Scan for the cell matching the given text and deliver its [X, Y] coordinate at center. 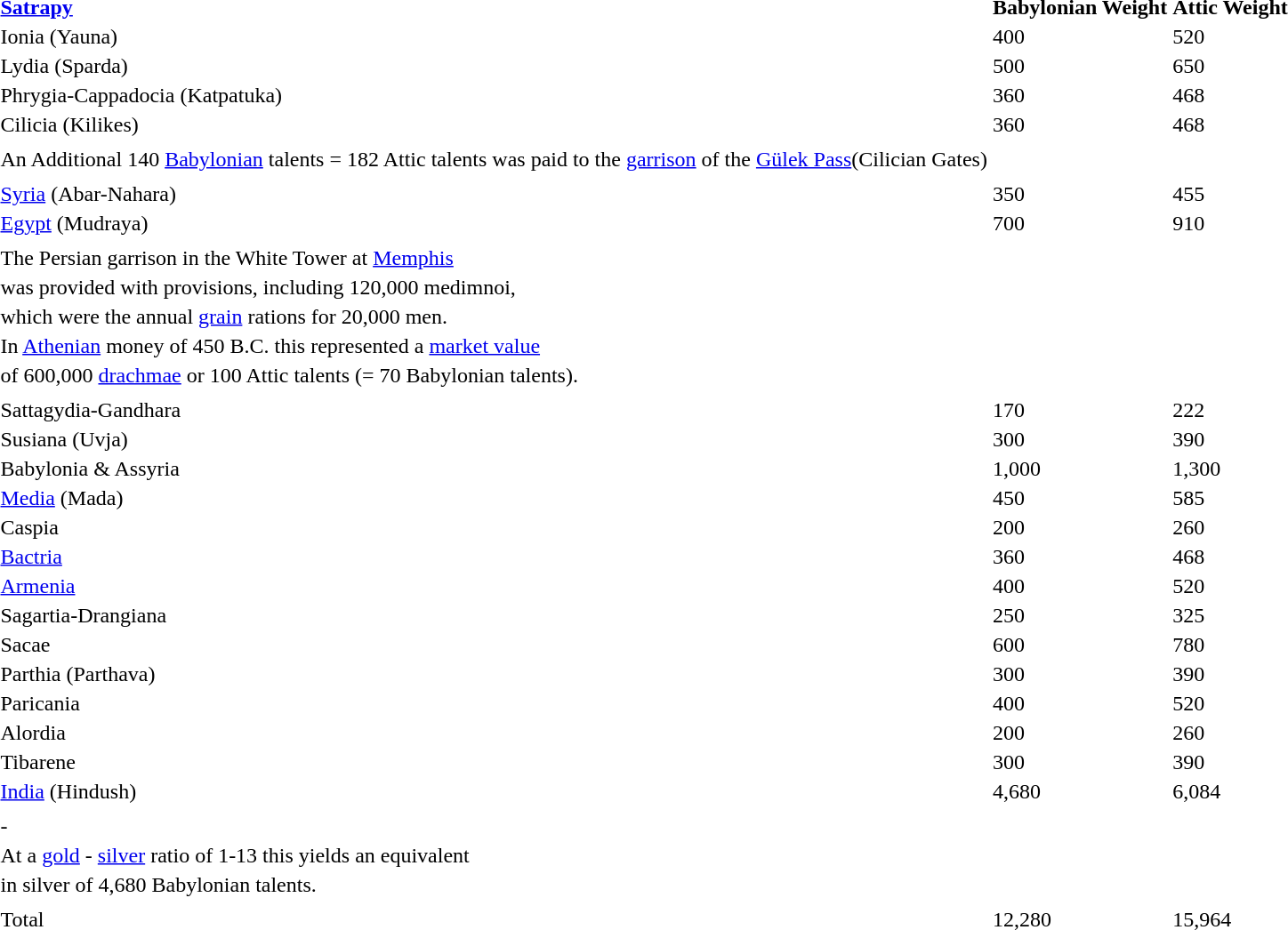
250 [1080, 615]
1,000 [1080, 469]
170 [1080, 410]
4,680 [1080, 791]
700 [1080, 223]
600 [1080, 645]
450 [1080, 498]
350 [1080, 194]
500 [1080, 66]
